Detect which cell encompasses the target text, then output its [x, y] center coordinate. 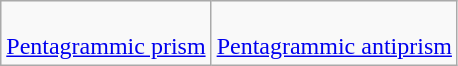
Pentagrammic prism [106, 34]
Pentagrammic antiprism [334, 34]
